Pinpoint the cell where the given text exists, returning its (x, y) midpoint coordinate. 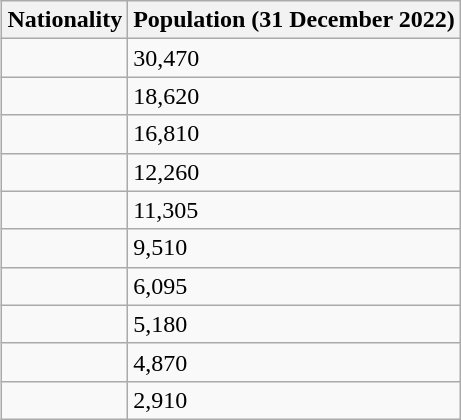
6,095 (294, 286)
Nationality (65, 20)
9,510 (294, 248)
2,910 (294, 400)
18,620 (294, 96)
4,870 (294, 362)
12,260 (294, 172)
5,180 (294, 324)
16,810 (294, 134)
30,470 (294, 58)
11,305 (294, 210)
Population (31 December 2022) (294, 20)
